From the cell containing the given text, extract its center point as (X, Y) coordinate. 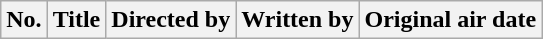
Original air date (450, 20)
Written by (298, 20)
Title (76, 20)
No. (24, 20)
Directed by (171, 20)
